Search for the cell housing the specified text and yield its [X, Y] center coordinate. 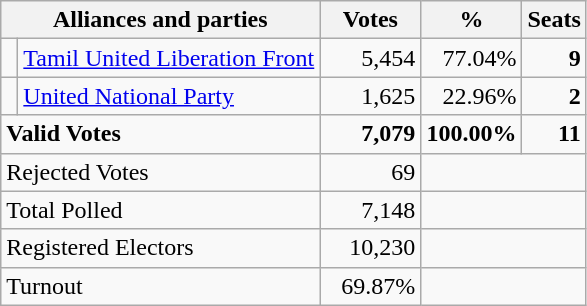
Alliances and parties [160, 20]
United National Party [169, 96]
22.96% [472, 96]
69.87% [370, 286]
Total Polled [160, 210]
Votes [370, 20]
% [472, 20]
Tamil United Liberation Front [169, 58]
69 [370, 172]
9 [554, 58]
2 [554, 96]
10,230 [370, 248]
7,148 [370, 210]
Registered Electors [160, 248]
5,454 [370, 58]
Turnout [160, 286]
77.04% [472, 58]
Rejected Votes [160, 172]
Valid Votes [160, 134]
1,625 [370, 96]
100.00% [472, 134]
11 [554, 134]
Seats [554, 20]
7,079 [370, 134]
